Extract the (X, Y) coordinate from the center of the cell holding the provided text.  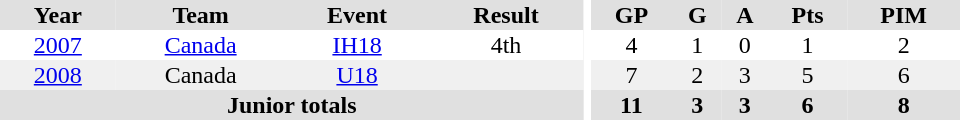
4 (631, 45)
4th (506, 45)
Year (58, 15)
U18 (358, 75)
8 (904, 105)
IH18 (358, 45)
Result (506, 15)
PIM (904, 15)
Junior totals (292, 105)
Team (201, 15)
11 (631, 105)
G (698, 15)
A (745, 15)
2008 (58, 75)
7 (631, 75)
5 (808, 75)
Event (358, 15)
0 (745, 45)
2007 (58, 45)
Pts (808, 15)
GP (631, 15)
